Output the [X, Y] coordinate of the center of the cell containing the given text.  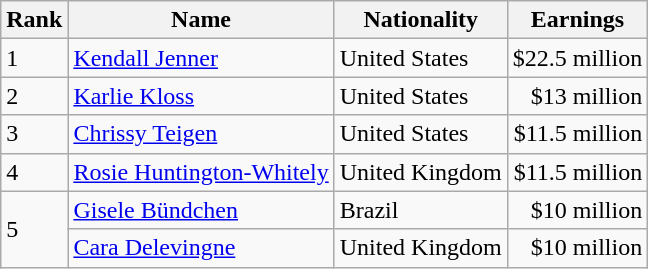
Rank [34, 20]
Kendall Jenner [201, 58]
Nationality [420, 20]
2 [34, 96]
Cara Delevingne [201, 248]
Karlie Kloss [201, 96]
1 [34, 58]
$13 million [577, 96]
Name [201, 20]
Earnings [577, 20]
Rosie Huntington-Whitely [201, 172]
Gisele Bündchen [201, 210]
4 [34, 172]
5 [34, 229]
Brazil [420, 210]
$22.5 million [577, 58]
3 [34, 134]
Chrissy Teigen [201, 134]
